Detect which cell encompasses the target text, then output its (X, Y) center coordinate. 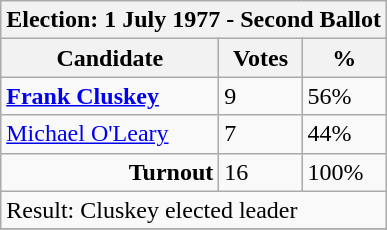
9 (260, 96)
56% (344, 96)
Result: Cluskey elected leader (194, 210)
7 (260, 134)
Votes (260, 58)
100% (344, 172)
% (344, 58)
44% (344, 134)
16 (260, 172)
Michael O'Leary (110, 134)
Frank Cluskey (110, 96)
Election: 1 July 1977 - Second Ballot (194, 20)
Turnout (110, 172)
Candidate (110, 58)
